Determine the [X, Y] coordinate at the center of the cell enclosing the given text.  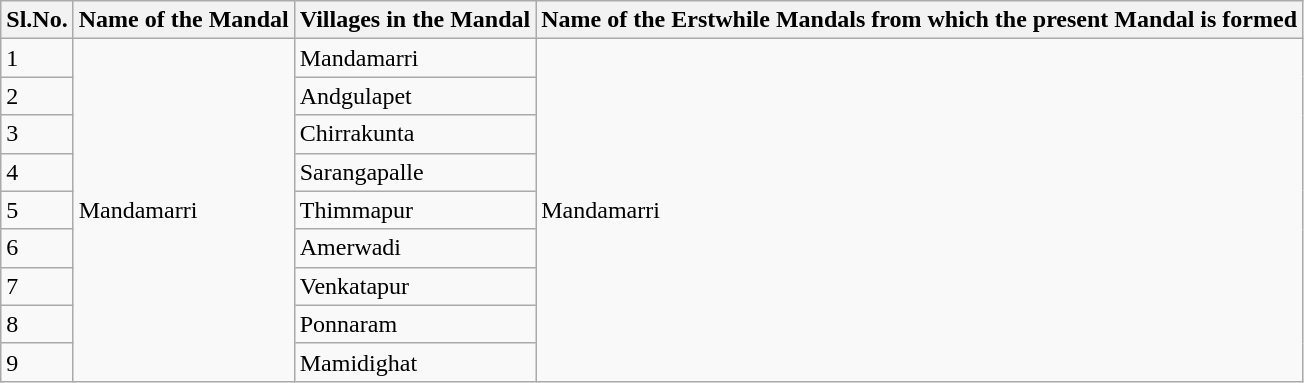
Chirrakunta [415, 134]
Ponnaram [415, 324]
Venkatapur [415, 286]
Name of the Mandal [184, 20]
2 [37, 96]
9 [37, 362]
Mamidighat [415, 362]
5 [37, 210]
8 [37, 324]
7 [37, 286]
Name of the Erstwhile Mandals from which the present Mandal is formed [920, 20]
Villages in the Mandal [415, 20]
3 [37, 134]
Amerwadi [415, 248]
4 [37, 172]
Andgulapet [415, 96]
Thimmapur [415, 210]
Sarangapalle [415, 172]
Sl.No. [37, 20]
1 [37, 58]
6 [37, 248]
